Scan for the cell matching the given text and deliver its (x, y) coordinate at center. 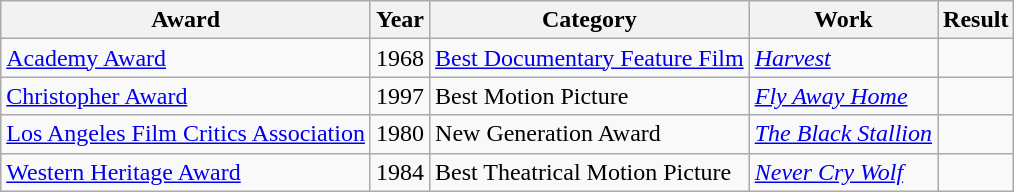
Harvest (843, 58)
New Generation Award (590, 134)
Best Motion Picture (590, 96)
The Black Stallion (843, 134)
Year (400, 20)
Best Documentary Feature Film (590, 58)
Best Theatrical Motion Picture (590, 172)
Academy Award (186, 58)
1984 (400, 172)
Los Angeles Film Critics Association (186, 134)
Award (186, 20)
1980 (400, 134)
Christopher Award (186, 96)
1968 (400, 58)
Result (976, 20)
Never Cry Wolf (843, 172)
Category (590, 20)
1997 (400, 96)
Fly Away Home (843, 96)
Western Heritage Award (186, 172)
Work (843, 20)
